Extract the (X, Y) coordinate from the center of the cell holding the provided text.  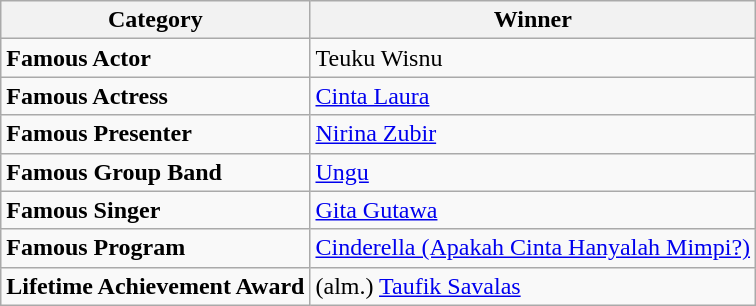
Cinta Laura (533, 96)
(alm.) Taufik Savalas (533, 286)
Teuku Wisnu (533, 58)
Famous Actor (156, 58)
Nirina Zubir (533, 134)
Famous Actress (156, 96)
Cinderella (Apakah Cinta Hanyalah Mimpi?) (533, 248)
Gita Gutawa (533, 210)
Famous Presenter (156, 134)
Winner (533, 20)
Famous Program (156, 248)
Famous Group Band (156, 172)
Famous Singer (156, 210)
Ungu (533, 172)
Category (156, 20)
Lifetime Achievement Award (156, 286)
